Capture the cell that displays the provided text and extract its [x, y] central coordinate. 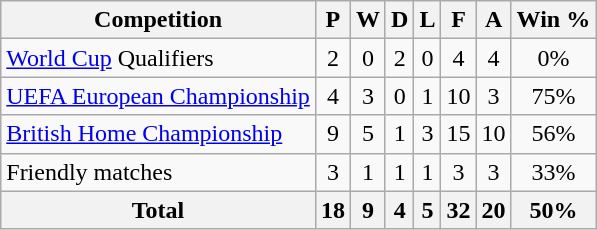
P [332, 20]
Total [158, 210]
British Home Championship [158, 134]
33% [554, 172]
Win % [554, 20]
56% [554, 134]
W [368, 20]
0% [554, 58]
20 [494, 210]
World Cup Qualifiers [158, 58]
L [428, 20]
15 [458, 134]
Friendly matches [158, 172]
A [494, 20]
Competition [158, 20]
F [458, 20]
50% [554, 210]
32 [458, 210]
75% [554, 96]
18 [332, 210]
UEFA European Championship [158, 96]
D [399, 20]
